Pinpoint the cell where the given text exists, returning its [X, Y] midpoint coordinate. 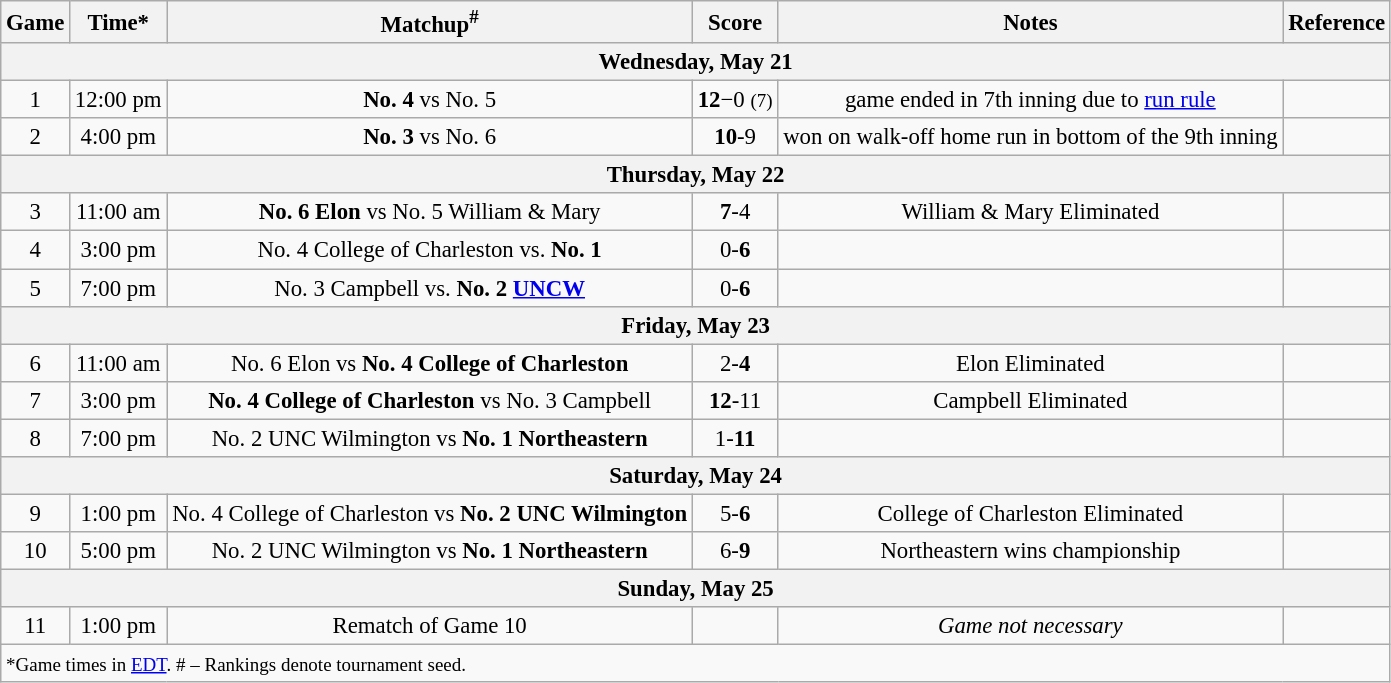
William & Mary Eliminated [1030, 213]
Notes [1030, 22]
College of Charleston Eliminated [1030, 513]
2 [36, 137]
*Game times in EDT. # – Rankings denote tournament seed. [696, 664]
Score [734, 22]
Reference [1337, 22]
8 [36, 438]
6-9 [734, 551]
Game not necessary [1030, 626]
Campbell Eliminated [1030, 400]
No. 3 vs No. 6 [430, 137]
4:00 pm [118, 137]
7-4 [734, 213]
Rematch of Game 10 [430, 626]
6 [36, 363]
game ended in 7th inning due to run rule [1030, 100]
Wednesday, May 21 [696, 62]
5 [36, 288]
No. 6 Elon vs No. 5 William & Mary [430, 213]
2-4 [734, 363]
Friday, May 23 [696, 325]
9 [36, 513]
won on walk-off home run in bottom of the 9th inning [1030, 137]
1-11 [734, 438]
No. 3 Campbell vs. No. 2 UNCW [430, 288]
1 [36, 100]
12-11 [734, 400]
5:00 pm [118, 551]
Saturday, May 24 [696, 476]
No. 4 College of Charleston vs. No. 1 [430, 250]
10-9 [734, 137]
Time* [118, 22]
5-6 [734, 513]
No. 6 Elon vs No. 4 College of Charleston [430, 363]
12:00 pm [118, 100]
4 [36, 250]
No. 4 College of Charleston vs No. 2 UNC Wilmington [430, 513]
10 [36, 551]
Matchup# [430, 22]
Thursday, May 22 [696, 175]
12−0 (7) [734, 100]
No. 4 vs No. 5 [430, 100]
Northeastern wins championship [1030, 551]
7 [36, 400]
3 [36, 213]
Elon Eliminated [1030, 363]
11 [36, 626]
Game [36, 22]
No. 4 College of Charleston vs No. 3 Campbell [430, 400]
Sunday, May 25 [696, 588]
